Scan for the cell matching the given text and deliver its (X, Y) coordinate at center. 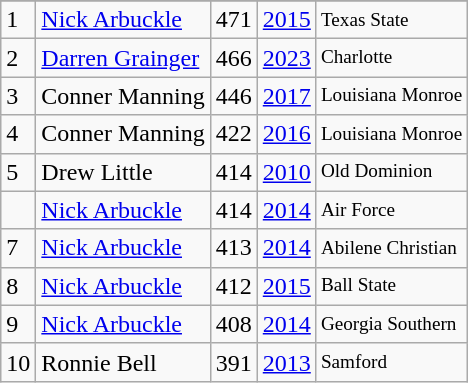
9 (18, 324)
Abilene Christian (391, 248)
2017 (286, 96)
7 (18, 248)
422 (234, 134)
2023 (286, 58)
408 (234, 324)
Old Dominion (391, 172)
1 (18, 20)
412 (234, 286)
2013 (286, 362)
4 (18, 134)
Ronnie Bell (123, 362)
8 (18, 286)
10 (18, 362)
Texas State (391, 20)
Georgia Southern (391, 324)
2016 (286, 134)
2 (18, 58)
391 (234, 362)
5 (18, 172)
413 (234, 248)
Drew Little (123, 172)
466 (234, 58)
Samford (391, 362)
3 (18, 96)
2010 (286, 172)
Charlotte (391, 58)
446 (234, 96)
Darren Grainger (123, 58)
Ball State (391, 286)
471 (234, 20)
Air Force (391, 210)
